Extract the [x, y] coordinate from the center of the cell holding the provided text.  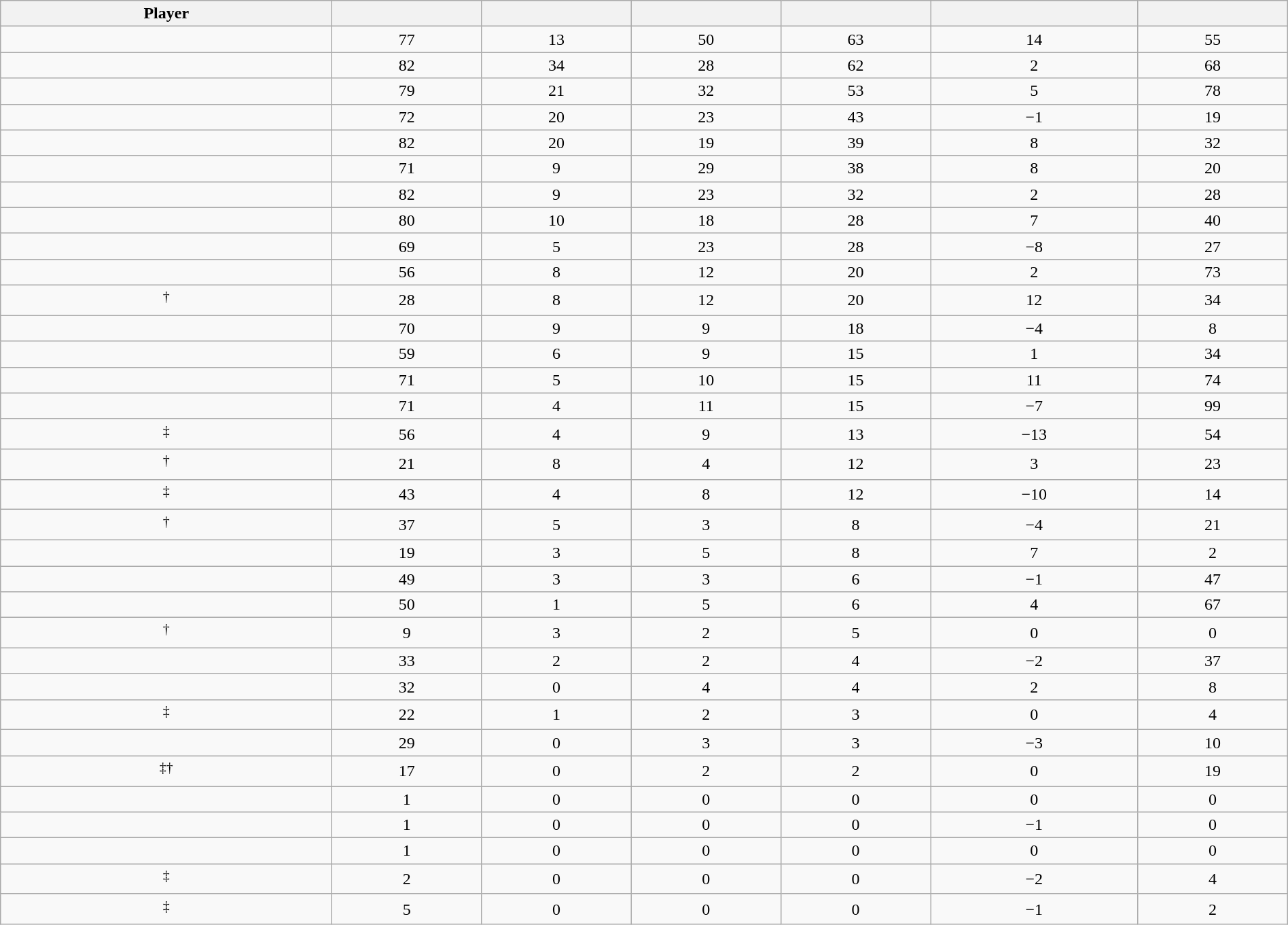
77 [407, 39]
74 [1213, 380]
99 [1213, 406]
72 [407, 117]
Player [166, 14]
80 [407, 220]
22 [407, 715]
−8 [1034, 246]
−10 [1034, 495]
55 [1213, 39]
49 [407, 579]
68 [1213, 65]
−3 [1034, 743]
27 [1213, 246]
39 [855, 143]
38 [855, 169]
47 [1213, 579]
59 [407, 354]
33 [407, 661]
78 [1213, 91]
70 [407, 328]
79 [407, 91]
−7 [1034, 406]
53 [855, 91]
63 [855, 39]
69 [407, 246]
62 [855, 65]
‡† [166, 771]
40 [1213, 220]
67 [1213, 605]
73 [1213, 272]
54 [1213, 434]
17 [407, 771]
−13 [1034, 434]
